Output the [x, y] coordinate of the center of the cell containing the given text.  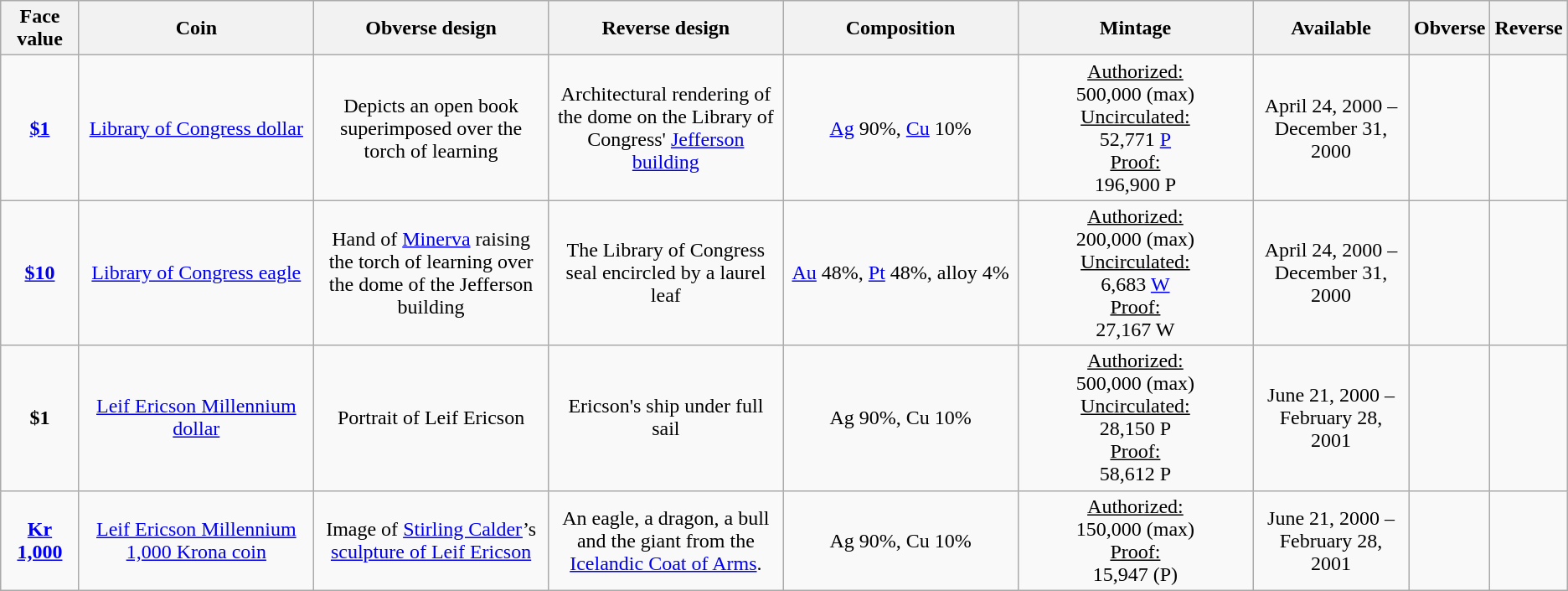
Obverse design [431, 29]
Portrait of Leif Ericson [431, 417]
$10 [40, 273]
Authorized:500,000 (max)Uncirculated:52,771 PProof:196,900 P [1135, 127]
Depicts an open book superimposed over the torch of learning [431, 127]
Authorized:500,000 (max)Uncirculated:28,150 PProof:58,612 P [1135, 417]
The Library of Congress seal encircled by a laurel leaf [666, 273]
Coin [196, 29]
Composition [900, 29]
Available [1332, 29]
Image of Stirling Calder’s sculpture of Leif Ericson [431, 540]
Au 48%, Pt 48%, alloy 4% [900, 273]
Leif Ericson Millennium dollar [196, 417]
Mintage [1135, 29]
Face value [40, 29]
Authorized:150,000 (max)Proof:15,947 (P) [1135, 540]
Leif Ericson Millennium 1,000 Krona coin [196, 540]
An eagle, a dragon, a bull and the giant from the Icelandic Coat of Arms. [666, 540]
Hand of Minerva raising the torch of learning over the dome of the Jefferson building [431, 273]
Reverse design [666, 29]
Architectural rendering of the dome on the Library of Congress' Jefferson building [666, 127]
Authorized:200,000 (max)Uncirculated:6,683 WProof:27,167 W [1135, 273]
Library of Congress dollar [196, 127]
Kr 1,000 [40, 540]
Reverse [1529, 29]
Ericson's ship under full sail [666, 417]
Obverse [1450, 29]
Library of Congress eagle [196, 273]
